For the text-containing cell, return its midpoint in [x, y] coordinate format. 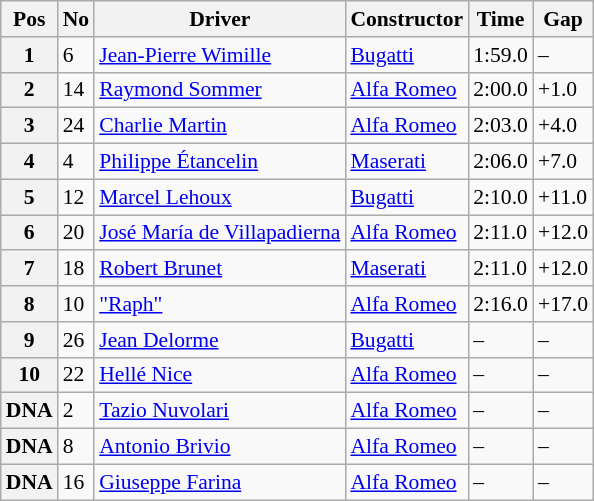
1 [30, 55]
26 [76, 340]
2:06.0 [500, 162]
"Raph" [220, 304]
Robert Brunet [220, 269]
Driver [220, 19]
20 [76, 233]
Giuseppe Farina [220, 482]
Antonio Brivio [220, 447]
+17.0 [563, 304]
5 [30, 197]
Time [500, 19]
Hellé Nice [220, 375]
Jean Delorme [220, 340]
3 [30, 126]
+7.0 [563, 162]
Marcel Lehoux [220, 197]
+4.0 [563, 126]
14 [76, 90]
Constructor [406, 19]
1:59.0 [500, 55]
9 [30, 340]
16 [76, 482]
No [76, 19]
2:00.0 [500, 90]
22 [76, 375]
+11.0 [563, 197]
Charlie Martin [220, 126]
7 [30, 269]
2:16.0 [500, 304]
Tazio Nuvolari [220, 411]
Gap [563, 19]
12 [76, 197]
24 [76, 126]
+1.0 [563, 90]
Jean-Pierre Wimille [220, 55]
2:03.0 [500, 126]
18 [76, 269]
José María de Villapadierna [220, 233]
2:10.0 [500, 197]
Raymond Sommer [220, 90]
Pos [30, 19]
Philippe Étancelin [220, 162]
